Search for the cell housing the specified text and yield its (X, Y) center coordinate. 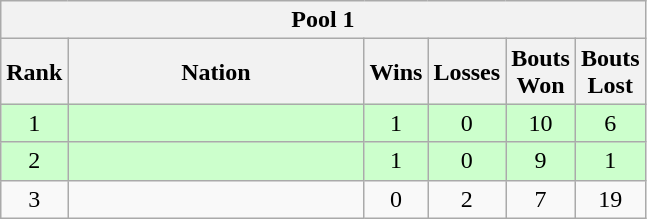
Losses (467, 72)
Nation (216, 72)
Bouts Won (541, 72)
9 (541, 161)
Wins (396, 72)
10 (541, 123)
7 (541, 199)
3 (34, 199)
6 (610, 123)
Pool 1 (323, 20)
19 (610, 199)
Bouts Lost (610, 72)
Rank (34, 72)
